Determine the [X, Y] coordinate at the center of the cell enclosing the given text.  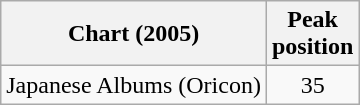
35 [312, 85]
Japanese Albums (Oricon) [134, 85]
Peakposition [312, 34]
Chart (2005) [134, 34]
